Output the [x, y] coordinate of the center of the cell containing the given text.  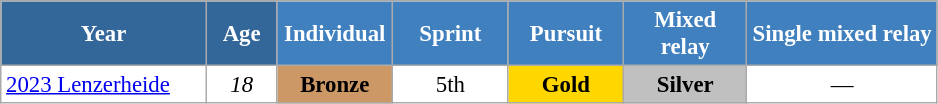
Sprint [451, 34]
Year [104, 34]
18 [242, 85]
Bronze [335, 85]
Age [242, 34]
Single mixed relay [842, 34]
2023 Lenzerheide [104, 85]
Individual [335, 34]
Silver [686, 85]
Pursuit [566, 34]
Gold [566, 85]
Mixed relay [686, 34]
5th [451, 85]
— [842, 85]
